Capture the cell that displays the provided text and extract its [x, y] central coordinate. 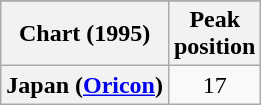
Peakposition [214, 34]
Chart (1995) [85, 34]
Japan (Oricon) [85, 85]
17 [214, 85]
